For the text-containing cell, return its midpoint in (x, y) coordinate format. 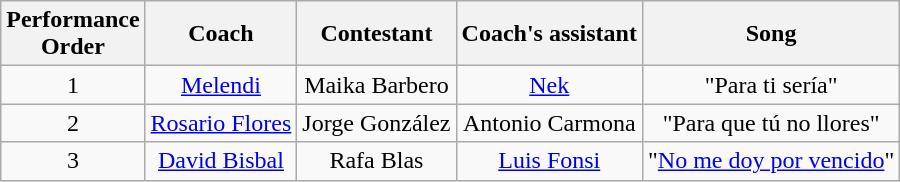
1 (73, 85)
"Para que tú no llores" (770, 123)
David Bisbal (221, 161)
Performance Order (73, 34)
Coach's assistant (549, 34)
Antonio Carmona (549, 123)
Maika Barbero (376, 85)
"No me doy por vencido" (770, 161)
Rafa Blas (376, 161)
Song (770, 34)
Contestant (376, 34)
3 (73, 161)
Nek (549, 85)
2 (73, 123)
Coach (221, 34)
Luis Fonsi (549, 161)
Rosario Flores (221, 123)
Melendi (221, 85)
"Para ti sería" (770, 85)
Jorge González (376, 123)
